Extract the [X, Y] coordinate from the center of the cell holding the provided text.  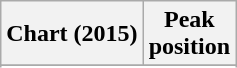
Peak position [189, 34]
Chart (2015) [72, 34]
